From the cell containing the given text, extract its center point as [x, y] coordinate. 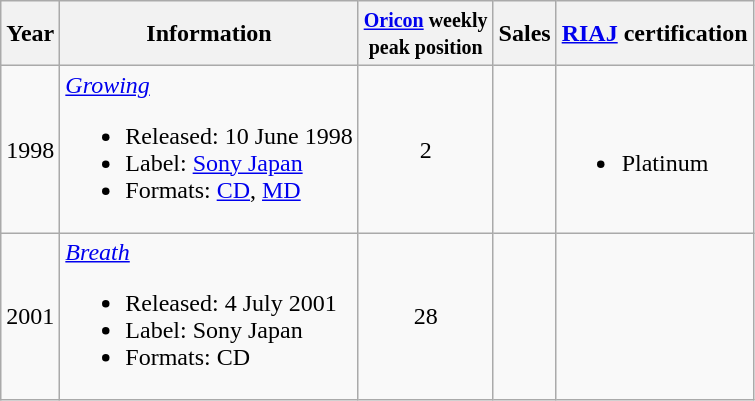
Oricon weeklypeak position [426, 34]
Year [30, 34]
28 [426, 316]
Platinum [654, 150]
Information [209, 34]
BreathReleased: 4 July 2001Label: Sony JapanFormats: CD [209, 316]
RIAJ certification [654, 34]
2 [426, 150]
2001 [30, 316]
Sales [524, 34]
GrowingReleased: 10 June 1998Label: Sony JapanFormats: CD, MD [209, 150]
1998 [30, 150]
